Detect which cell encompasses the target text, then output its (X, Y) center coordinate. 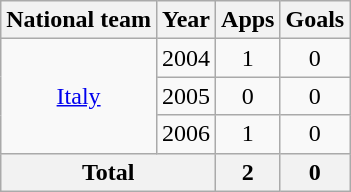
Total (108, 172)
National team (79, 20)
2006 (186, 134)
2004 (186, 58)
Italy (79, 96)
Apps (248, 20)
Goals (315, 20)
2 (248, 172)
Year (186, 20)
2005 (186, 96)
